From the cell containing the given text, extract its center point as [X, Y] coordinate. 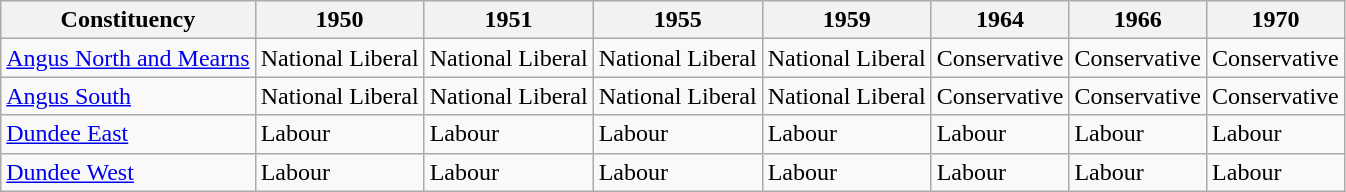
1970 [1276, 20]
1966 [1138, 20]
Angus South [128, 96]
Dundee West [128, 172]
Dundee East [128, 134]
1955 [678, 20]
Angus North and Mearns [128, 58]
1959 [846, 20]
1964 [1000, 20]
1951 [508, 20]
1950 [340, 20]
Constituency [128, 20]
